Output the (X, Y) coordinate of the center of the cell containing the given text.  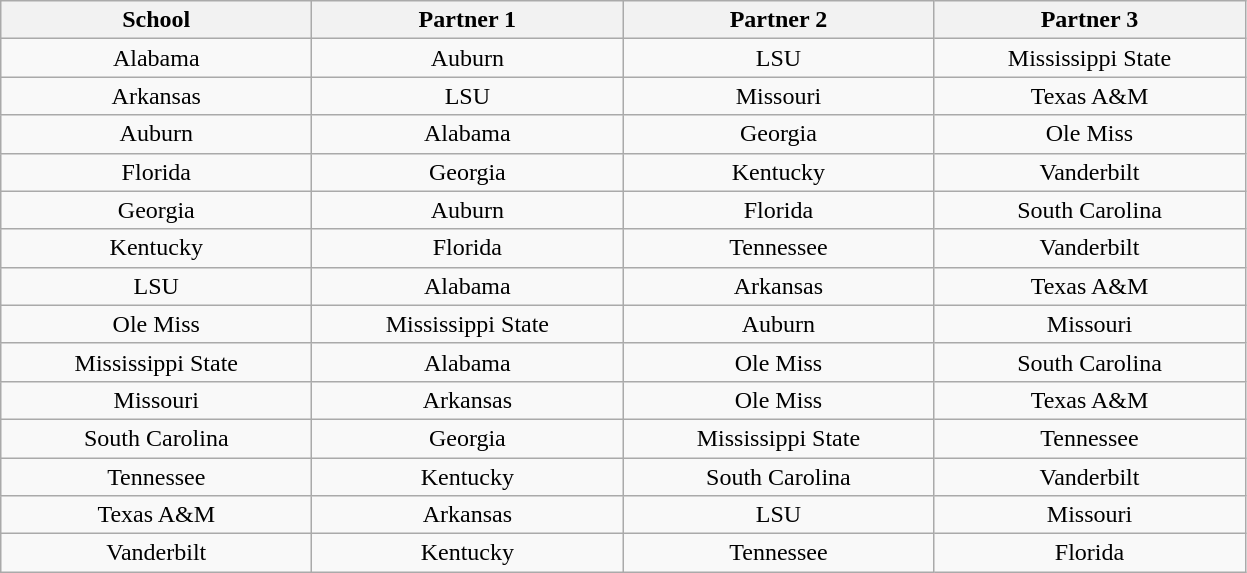
School (156, 20)
Partner 2 (778, 20)
Partner 1 (468, 20)
Partner 3 (1090, 20)
